Output the (x, y) coordinate of the center of the cell containing the given text.  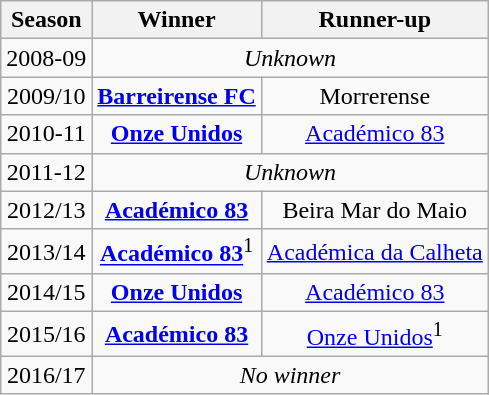
2008-09 (46, 58)
2009/10 (46, 96)
2014/15 (46, 293)
2016/17 (46, 375)
Season (46, 20)
2012/13 (46, 210)
No winner (290, 375)
Académico 831 (176, 252)
Onze Unidos1 (374, 334)
Beira Mar do Maio (374, 210)
2015/16 (46, 334)
2011-12 (46, 172)
Barreirense FC (176, 96)
2010-11 (46, 134)
Académica da Calheta (374, 252)
Runner-up (374, 20)
2013/14 (46, 252)
Morrerense (374, 96)
Winner (176, 20)
